Scan for the cell matching the given text and deliver its (x, y) coordinate at center. 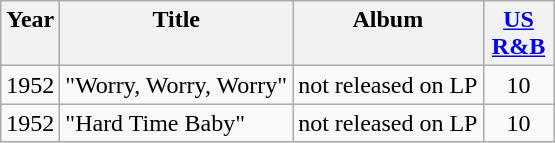
Title (176, 34)
Album (388, 34)
US R&B (518, 34)
Year (30, 34)
"Worry, Worry, Worry" (176, 85)
"Hard Time Baby" (176, 123)
